Return the (x, y) coordinate for the center point of the cell that contains the specified text.  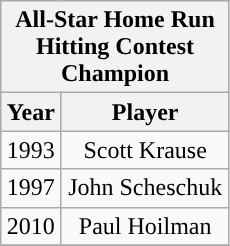
2010 (31, 226)
Year (31, 112)
All-Star Home Run Hitting Contest Champion (116, 47)
Scott Krause (145, 150)
Paul Hoilman (145, 226)
John Scheschuk (145, 188)
1993 (31, 150)
Player (145, 112)
1997 (31, 188)
